Output the [X, Y] coordinate of the center of the cell containing the given text.  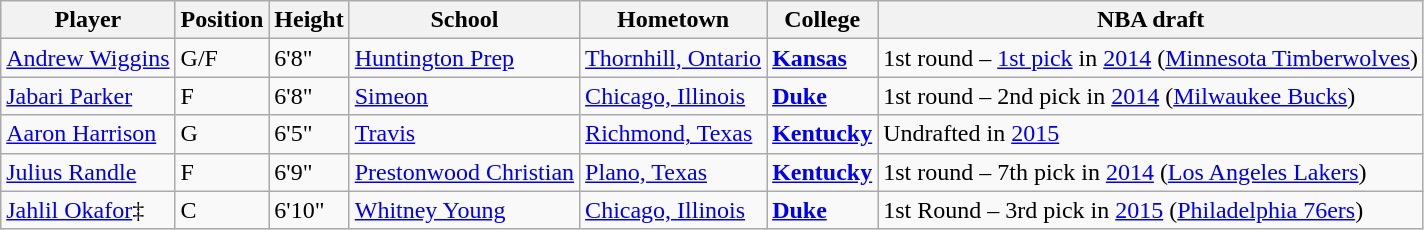
College [822, 20]
Richmond, Texas [674, 134]
Plano, Texas [674, 172]
Prestonwood Christian [464, 172]
1st round – 7th pick in 2014 (Los Angeles Lakers) [1151, 172]
Thornhill, Ontario [674, 58]
6'5" [309, 134]
Huntington Prep [464, 58]
Position [222, 20]
Andrew Wiggins [88, 58]
Height [309, 20]
6'9" [309, 172]
6'10" [309, 210]
Julius Randle [88, 172]
Player [88, 20]
Travis [464, 134]
Jahlil Okafor‡ [88, 210]
NBA draft [1151, 20]
Undrafted in 2015 [1151, 134]
Aaron Harrison [88, 134]
Kansas [822, 58]
1st Round – 3rd pick in 2015 (Philadelphia 76ers) [1151, 210]
C [222, 210]
Jabari Parker [88, 96]
G [222, 134]
1st round – 1st pick in 2014 (Minnesota Timberwolves) [1151, 58]
Simeon [464, 96]
School [464, 20]
Hometown [674, 20]
Whitney Young [464, 210]
1st round – 2nd pick in 2014 (Milwaukee Bucks) [1151, 96]
G/F [222, 58]
